Output the (x, y) coordinate of the center of the cell containing the given text.  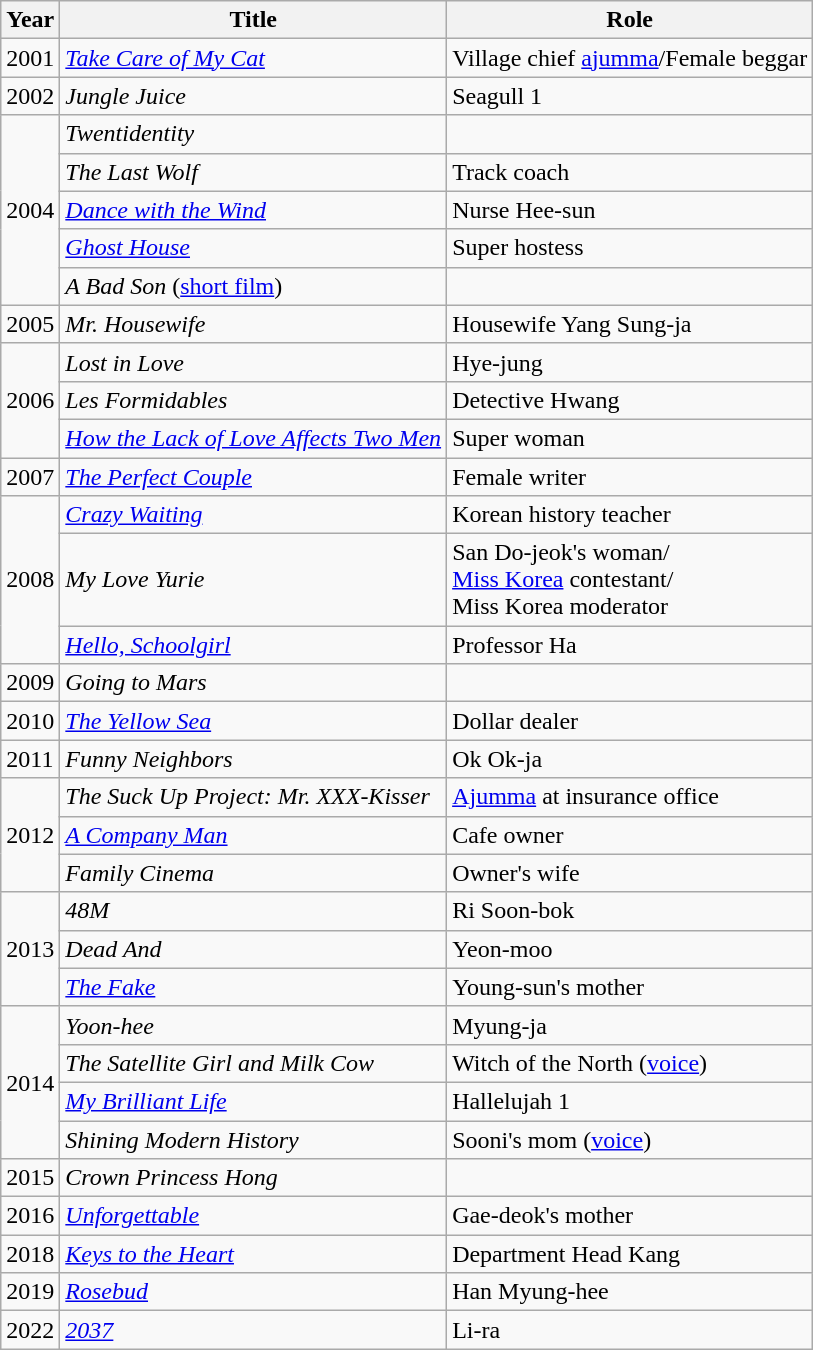
Seagull 1 (630, 96)
2009 (30, 683)
The Fake (254, 987)
2019 (30, 1292)
The Perfect Couple (254, 477)
2006 (30, 400)
Hallelujah 1 (630, 1101)
The Last Wolf (254, 172)
Owner's wife (630, 873)
Yeon-moo (630, 949)
Role (630, 20)
Year (30, 20)
2010 (30, 721)
2013 (30, 949)
2014 (30, 1082)
Detective Hwang (630, 400)
A Bad Son (short film) (254, 286)
Ok Ok-ja (630, 759)
Li-ra (630, 1330)
Department Head Kang (630, 1254)
My Love Yurie (254, 580)
Gae-deok's mother (630, 1216)
Super woman (630, 438)
2016 (30, 1216)
Dance with the Wind (254, 210)
My Brilliant Life (254, 1101)
2022 (30, 1330)
2018 (30, 1254)
Dead And (254, 949)
2012 (30, 835)
2001 (30, 58)
Mr. Housewife (254, 324)
Super hostess (630, 248)
Family Cinema (254, 873)
Crown Princess Hong (254, 1178)
Housewife Yang Sung-ja (630, 324)
The Satellite Girl and Milk Cow (254, 1063)
Nurse Hee-sun (630, 210)
2011 (30, 759)
The Yellow Sea (254, 721)
Going to Mars (254, 683)
Village chief ajumma/Female beggar (630, 58)
2037 (254, 1330)
Shining Modern History (254, 1139)
Hye-jung (630, 362)
2015 (30, 1178)
How the Lack of Love Affects Two Men (254, 438)
Cafe owner (630, 835)
The Suck Up Project: Mr. XXX-Kisser (254, 797)
Han Myung-hee (630, 1292)
Crazy Waiting (254, 515)
Keys to the Heart (254, 1254)
2007 (30, 477)
48M (254, 911)
Young-sun's mother (630, 987)
2004 (30, 210)
Dollar dealer (630, 721)
San Do-jeok's woman/Miss Korea contestant/Miss Korea moderator (630, 580)
2005 (30, 324)
Female writer (630, 477)
Funny Neighbors (254, 759)
Les Formidables (254, 400)
2002 (30, 96)
Yoon-hee (254, 1025)
Korean history teacher (630, 515)
Ghost House (254, 248)
Hello, Schoolgirl (254, 645)
Jungle Juice (254, 96)
Lost in Love (254, 362)
Ri Soon-bok (630, 911)
Track coach (630, 172)
Twentidentity (254, 134)
Ajumma at insurance office (630, 797)
2008 (30, 580)
Unforgettable (254, 1216)
Rosebud (254, 1292)
Title (254, 20)
A Company Man (254, 835)
Take Care of My Cat (254, 58)
Professor Ha (630, 645)
Sooni's mom (voice) (630, 1139)
Myung-ja (630, 1025)
Witch of the North (voice) (630, 1063)
